Capture the cell that displays the provided text and extract its [X, Y] central coordinate. 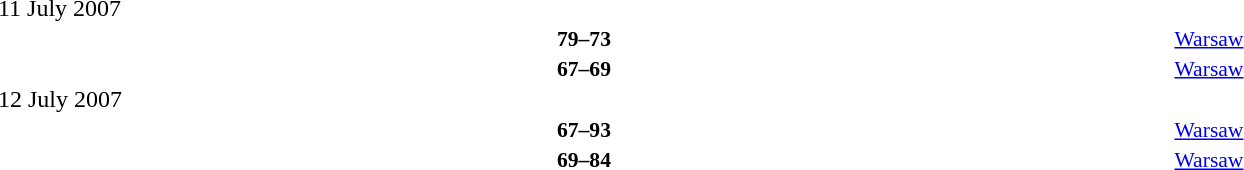
67–93 [584, 130]
67–69 [584, 68]
79–73 [584, 38]
